Pinpoint the cell where the given text exists, returning its [X, Y] midpoint coordinate. 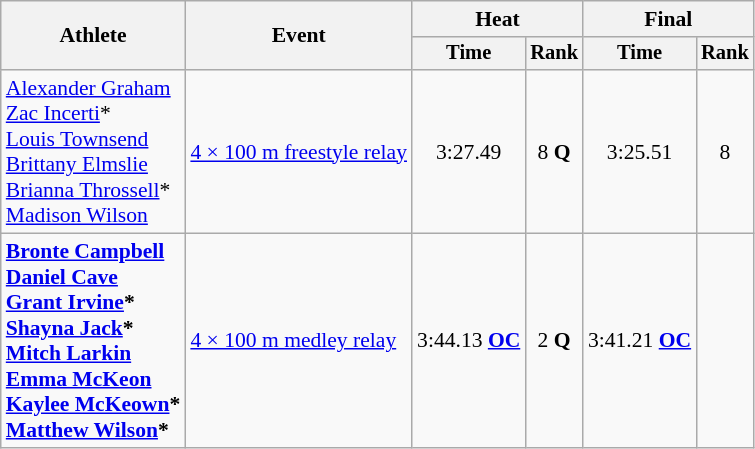
8 Q [554, 152]
Athlete [94, 36]
Alexander GrahamZac Incerti*Louis TownsendBrittany ElmslieBrianna Throssell*Madison Wilson [94, 152]
4 × 100 m medley relay [298, 341]
3:44.13 OC [468, 341]
3:25.51 [640, 152]
Bronte CampbellDaniel CaveGrant Irvine*Shayna Jack*Mitch LarkinEmma McKeonKaylee McKeown*Matthew Wilson* [94, 341]
Final [668, 19]
4 × 100 m freestyle relay [298, 152]
2 Q [554, 341]
3:27.49 [468, 152]
8 [725, 152]
Heat [498, 19]
3:41.21 OC [640, 341]
Event [298, 36]
